Extract the (x, y) coordinate from the center of the cell holding the provided text.  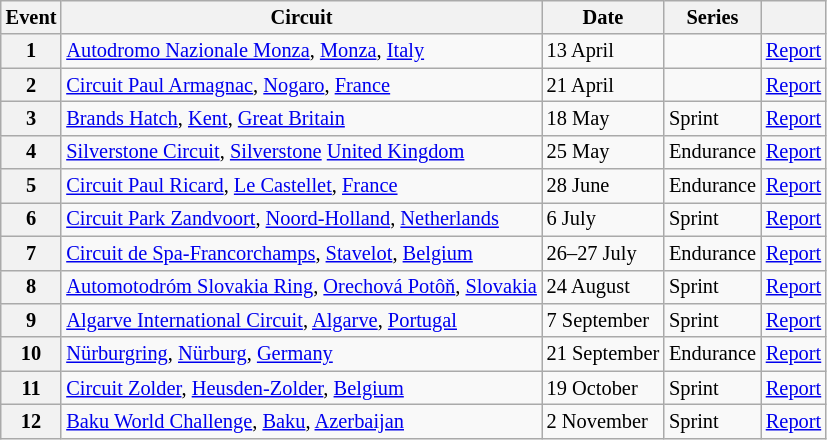
Autodromo Nazionale Monza, Monza, Italy (301, 51)
9 (32, 320)
24 August (603, 287)
21 April (603, 85)
Event (32, 17)
4 (32, 152)
Circuit (301, 17)
18 May (603, 118)
Circuit Paul Ricard, Le Castellet, France (301, 186)
28 June (603, 186)
6 (32, 219)
19 October (603, 388)
Baku World Challenge, Baku, Azerbaijan (301, 421)
6 July (603, 219)
7 (32, 253)
25 May (603, 152)
Circuit de Spa-Francorchamps, Stavelot, Belgium (301, 253)
5 (32, 186)
Brands Hatch, Kent, Great Britain (301, 118)
3 (32, 118)
Circuit Paul Armagnac, Nogaro, France (301, 85)
Nürburgring, Nürburg, Germany (301, 354)
12 (32, 421)
Automotodróm Slovakia Ring, Orechová Potôň, Slovakia (301, 287)
2 (32, 85)
13 April (603, 51)
11 (32, 388)
8 (32, 287)
7 September (603, 320)
Series (712, 17)
Algarve International Circuit, Algarve, Portugal (301, 320)
10 (32, 354)
26–27 July (603, 253)
Circuit Zolder, Heusden-Zolder, Belgium (301, 388)
21 September (603, 354)
Circuit Park Zandvoort, Noord-Holland, Netherlands (301, 219)
Silverstone Circuit, Silverstone United Kingdom (301, 152)
1 (32, 51)
Date (603, 17)
2 November (603, 421)
